Return [X, Y] of the center of cell containing provided text 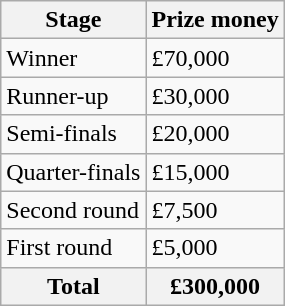
Runner-up [74, 96]
Semi-finals [74, 134]
£7,500 [215, 210]
First round [74, 248]
Prize money [215, 20]
£15,000 [215, 172]
£20,000 [215, 134]
Total [74, 286]
£70,000 [215, 58]
Second round [74, 210]
£5,000 [215, 248]
£30,000 [215, 96]
Stage [74, 20]
£300,000 [215, 286]
Winner [74, 58]
Quarter-finals [74, 172]
